Output the [x, y] coordinate of the center of the cell containing the given text.  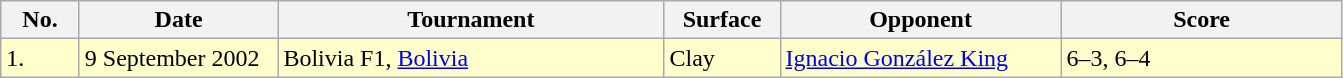
Ignacio González King [920, 58]
No. [40, 20]
6–3, 6–4 [1202, 58]
Date [178, 20]
Score [1202, 20]
Bolivia F1, Bolivia [471, 58]
1. [40, 58]
Surface [722, 20]
9 September 2002 [178, 58]
Clay [722, 58]
Tournament [471, 20]
Opponent [920, 20]
